For the text-containing cell, return its midpoint in [X, Y] coordinate format. 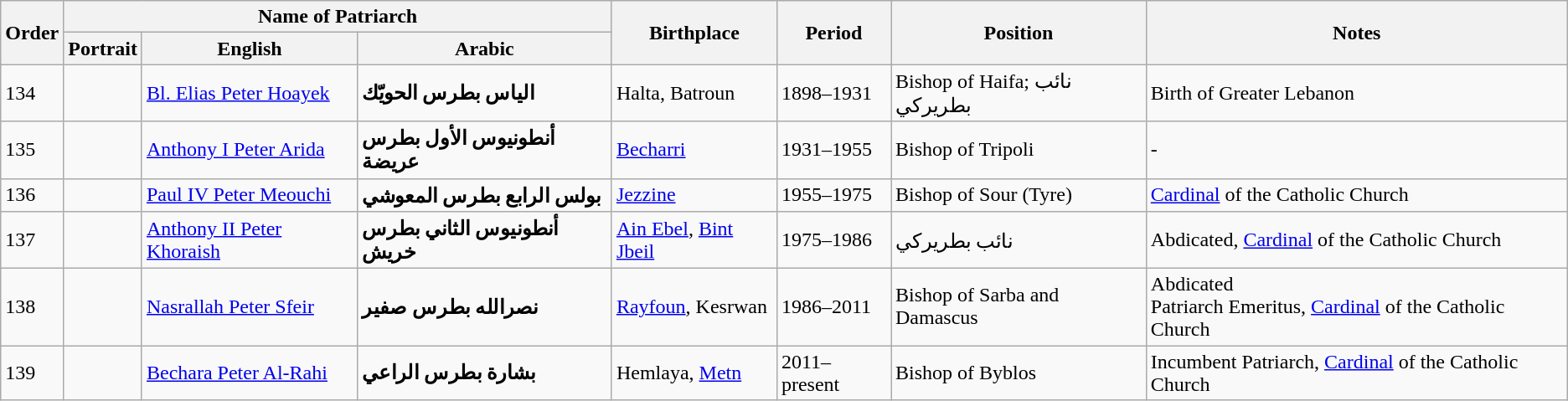
Arabic [485, 49]
AbdicatedPatriarch Emeritus, Cardinal of the Catholic Church [1357, 307]
Halta, Batroun [694, 93]
أنطونيوس الثاني بطرس خريش [485, 240]
Bechara Peter Al-Rahi [250, 373]
138 [32, 307]
Bl. Elias Peter Hoayek [250, 93]
Period [833, 33]
Becharri [694, 150]
Incumbent Patriarch, Cardinal of the Catholic Church [1357, 373]
Notes [1357, 33]
134 [32, 93]
Rayfoun, Kesrwan [694, 307]
Ain Ebel, Bint Jbeil [694, 240]
1975–1986 [833, 240]
Bishop of Byblos [1019, 373]
136 [32, 195]
135 [32, 150]
139 [32, 373]
1986–2011 [833, 307]
بولس الرابع بطرس المعوشي [485, 195]
Abdicated, Cardinal of the Catholic Church [1357, 240]
Birth of Greater Lebanon [1357, 93]
Jezzine [694, 195]
English [250, 49]
الياس بطرس الحويّك [485, 93]
1898–1931 [833, 93]
Portrait [103, 49]
أنطونيوس الأول بطرس عريضة [485, 150]
Cardinal of the Catholic Church [1357, 195]
Paul IV Peter Meouchi [250, 195]
Anthony II Peter Khoraish [250, 240]
Bishop of Sour (Tyre) [1019, 195]
Position [1019, 33]
بشارة بطرس الراعي [485, 373]
نائب بطريركي [1019, 240]
Bishop of Haifa; نائب بطريركي [1019, 93]
نصرالله بطرس صفير [485, 307]
Name of Patriarch [338, 17]
Hemlaya, Metn [694, 373]
137 [32, 240]
2011–present [833, 373]
Order [32, 33]
- [1357, 150]
Nasrallah Peter Sfeir [250, 307]
1955–1975 [833, 195]
Birthplace [694, 33]
Bishop of Tripoli [1019, 150]
Bishop of Sarba and Damascus [1019, 307]
1931–1955 [833, 150]
Anthony I Peter Arida [250, 150]
